Search for the cell housing the specified text and yield its [x, y] center coordinate. 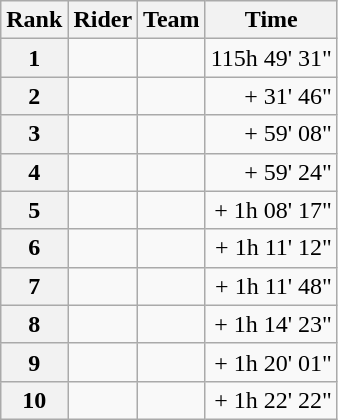
+ 1h 14' 23" [271, 324]
10 [34, 400]
+ 31' 46" [271, 96]
1 [34, 58]
+ 59' 24" [271, 172]
+ 1h 08' 17" [271, 210]
3 [34, 134]
6 [34, 248]
Team [172, 20]
8 [34, 324]
+ 1h 22' 22" [271, 400]
Rank [34, 20]
5 [34, 210]
Time [271, 20]
9 [34, 362]
+ 1h 11' 48" [271, 286]
115h 49' 31" [271, 58]
4 [34, 172]
Rider [103, 20]
2 [34, 96]
+ 1h 20' 01" [271, 362]
7 [34, 286]
+ 1h 11' 12" [271, 248]
+ 59' 08" [271, 134]
